Detect which cell encompasses the target text, then output its (X, Y) center coordinate. 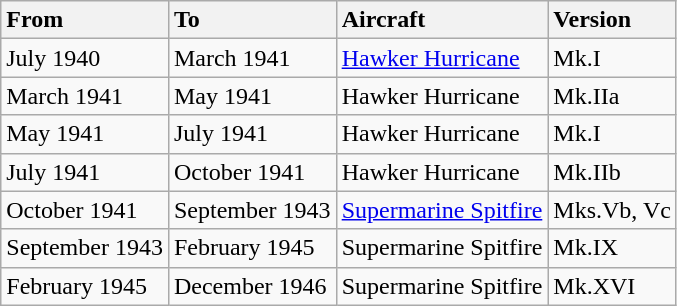
To (252, 20)
Mk.XVI (612, 286)
Aircraft (442, 20)
Mk.IX (612, 248)
December 1946 (252, 286)
Mk.IIb (612, 172)
Mk.IIa (612, 96)
From (85, 20)
Mks.Vb, Vc (612, 210)
July 1940 (85, 58)
Version (612, 20)
